Locate the cell with the specified text and output its (x, y) center coordinate. 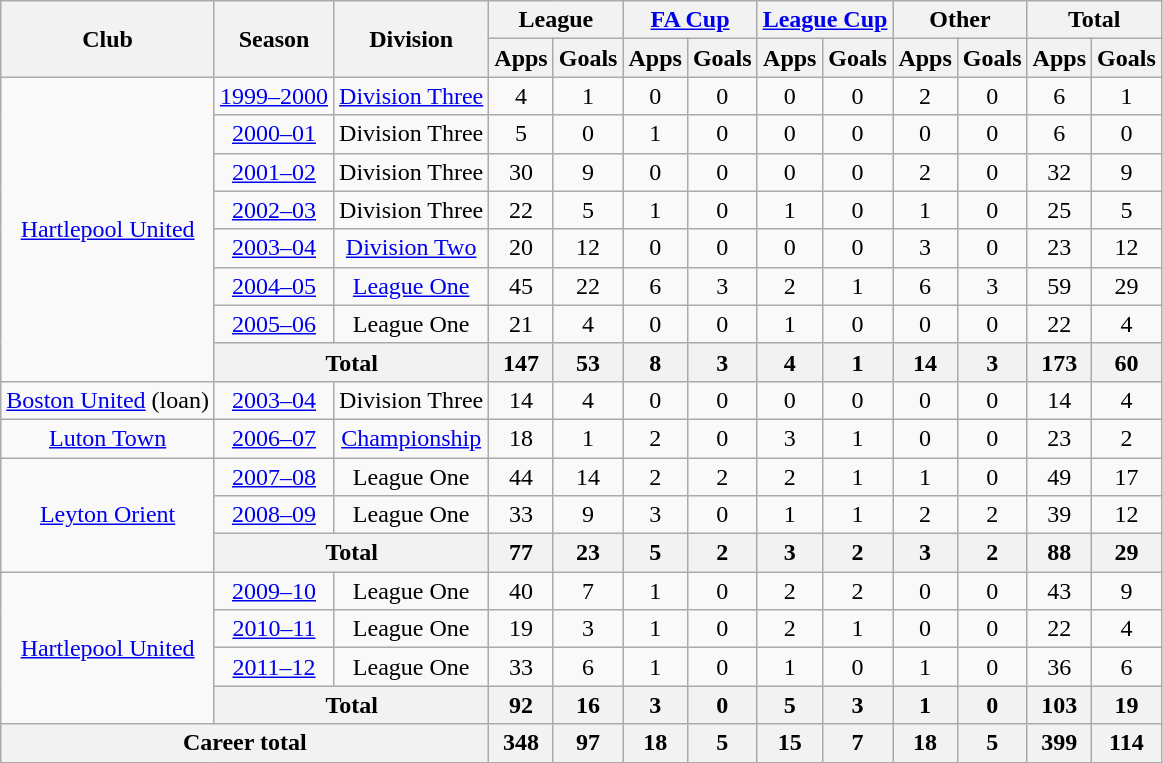
League (556, 20)
114 (1127, 743)
16 (588, 705)
Leyton Orient (108, 515)
36 (1059, 667)
2006–07 (274, 438)
44 (521, 477)
2002–03 (274, 210)
173 (1059, 362)
Championship (412, 438)
25 (1059, 210)
Club (108, 39)
Luton Town (108, 438)
39 (1059, 515)
21 (521, 324)
45 (521, 286)
348 (521, 743)
1999–2000 (274, 96)
2005–06 (274, 324)
92 (521, 705)
League Cup (825, 20)
2009–10 (274, 591)
15 (790, 743)
97 (588, 743)
43 (1059, 591)
Other (960, 20)
49 (1059, 477)
17 (1127, 477)
40 (521, 591)
399 (1059, 743)
Division Two (412, 248)
FA Cup (690, 20)
Boston United (loan) (108, 400)
2000–01 (274, 134)
8 (655, 362)
103 (1059, 705)
2011–12 (274, 667)
Season (274, 39)
2010–11 (274, 629)
77 (521, 553)
2001–02 (274, 172)
Division (412, 39)
60 (1127, 362)
Career total (245, 743)
53 (588, 362)
2007–08 (274, 477)
88 (1059, 553)
20 (521, 248)
59 (1059, 286)
147 (521, 362)
30 (521, 172)
2008–09 (274, 515)
32 (1059, 172)
2004–05 (274, 286)
